Find where the given text appears and provide that cell's center as (X, Y) coordinate. 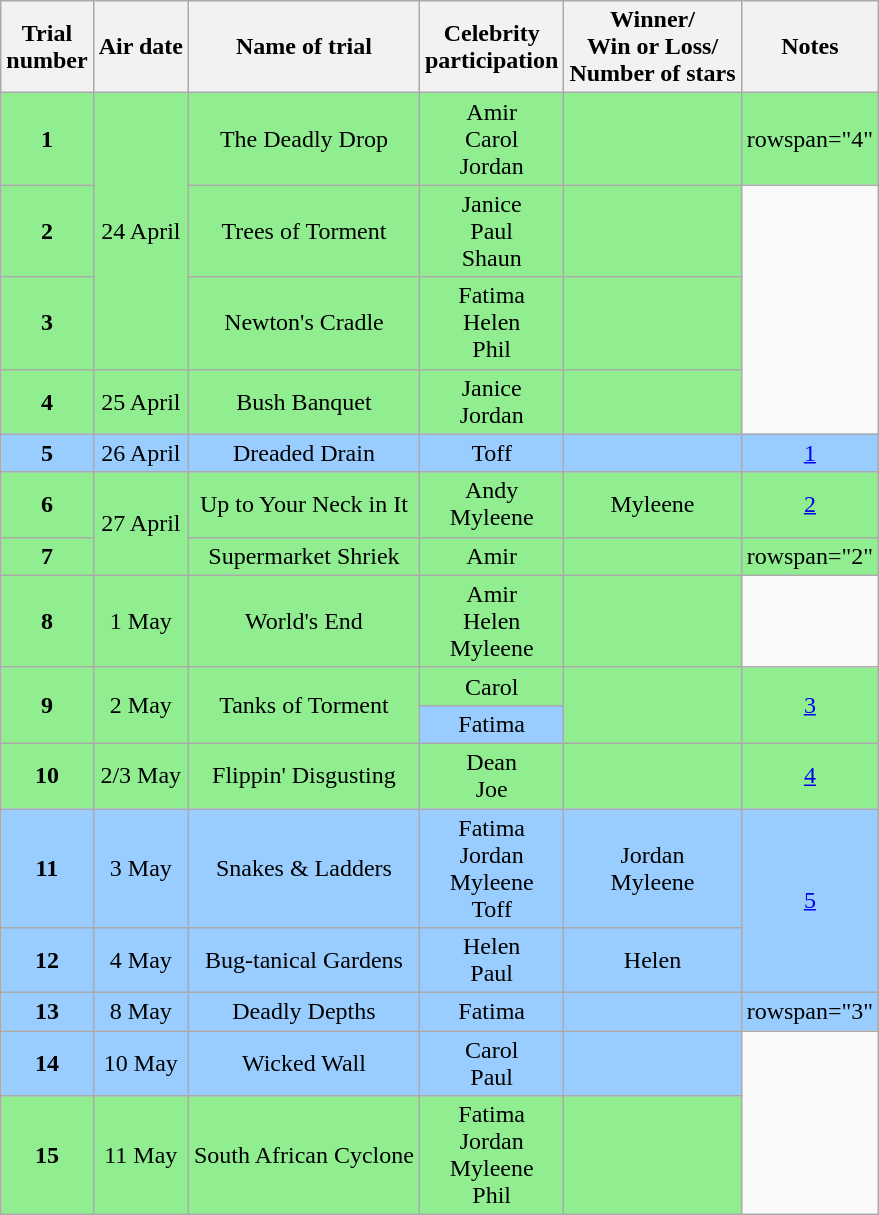
Helen (652, 960)
26 April (140, 453)
AmirHelenMyleene (491, 621)
Dreaded Drain (304, 453)
25 April (140, 402)
Trialnumber (47, 47)
10 (47, 776)
JordanMyleene (652, 868)
9 (47, 705)
The Deadly Drop (304, 139)
Snakes & Ladders (304, 868)
Amir Carol Jordan (491, 139)
12 (47, 960)
6 (47, 504)
3 May (140, 868)
Trees of Torment (304, 231)
Up to Your Neck in It (304, 504)
Bug-tanical Gardens (304, 960)
Wicked Wall (304, 1064)
Supermarket Shriek (304, 556)
CarolPaul (491, 1064)
Name of trial (304, 47)
Air date (140, 47)
AndyMyleene (491, 504)
Carol (491, 686)
FatimaJordanMyleeneToff (491, 868)
Amir (491, 556)
8 May (140, 1012)
Celebrityparticipation (491, 47)
Winner/Win or Loss/Number of stars (652, 47)
JaniceJordan (491, 402)
rowspan="4" (810, 139)
1 May (140, 621)
Deadly Depths (304, 1012)
DeanJoe (491, 776)
Flippin' Disgusting (304, 776)
7 (47, 556)
Myleene (652, 504)
Toff (491, 453)
11 (47, 868)
FatimaJordanMyleenePhil (491, 1156)
11 May (140, 1156)
2/3 May (140, 776)
Tanks of Torment (304, 705)
Newton's Cradle (304, 323)
15 (47, 1156)
2 May (140, 705)
8 (47, 621)
14 (47, 1064)
Notes (810, 47)
Fatima Helen Phil (491, 323)
Janice Paul Shaun (491, 231)
13 (47, 1012)
rowspan="2" (810, 556)
27 April (140, 524)
24 April (140, 231)
HelenPaul (491, 960)
World's End (304, 621)
rowspan="3" (810, 1012)
10 May (140, 1064)
4 May (140, 960)
Bush Banquet (304, 402)
South African Cyclone (304, 1156)
